Return the [x, y] coordinate for the center point of the cell that contains the specified text.  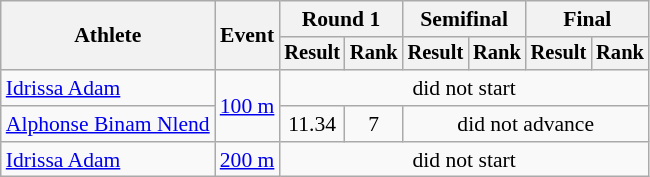
100 m [248, 106]
Alphonse Binam Nlend [108, 124]
7 [374, 124]
Event [248, 36]
Idrissa Adam [108, 88]
Athlete [108, 36]
Semifinal [464, 19]
11.34 [312, 124]
Round 1 [340, 19]
did not advance [526, 124]
did not start [464, 88]
Final [588, 19]
